Return (x, y) of the center of cell containing provided text 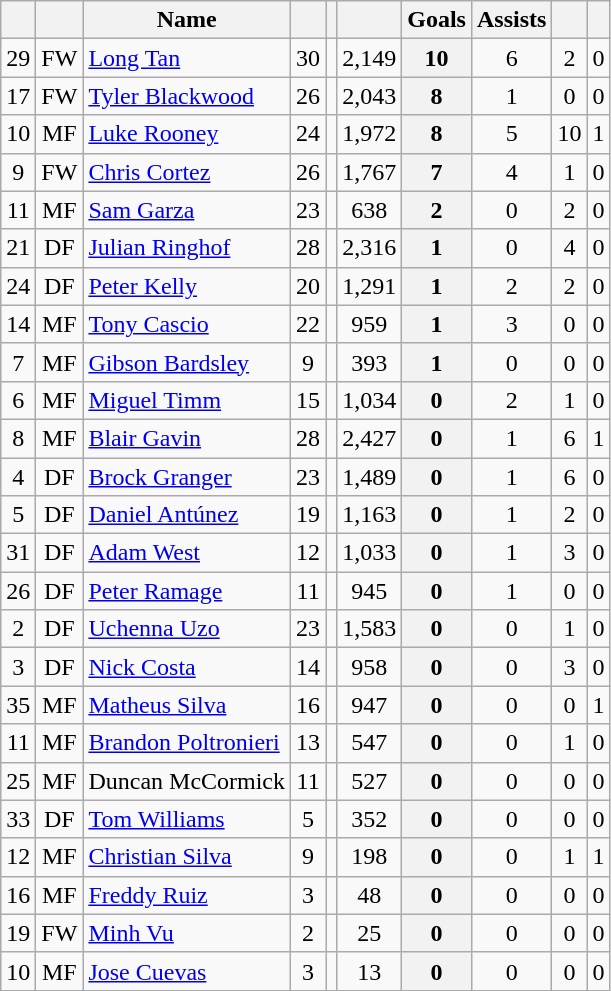
638 (370, 210)
Julian Ringhof (187, 248)
Tony Cascio (187, 324)
Gibson Bardsley (187, 362)
30 (308, 58)
35 (18, 705)
Assists (511, 20)
2,043 (370, 96)
Goals (437, 20)
Brandon Poltronieri (187, 743)
33 (18, 819)
2,316 (370, 248)
Nick Costa (187, 667)
Minh Vu (187, 933)
31 (18, 553)
547 (370, 743)
1,034 (370, 400)
945 (370, 591)
Duncan McCormick (187, 781)
1,163 (370, 515)
Matheus Silva (187, 705)
Long Tan (187, 58)
Jose Cuevas (187, 971)
1,972 (370, 134)
393 (370, 362)
Blair Gavin (187, 438)
Tom Williams (187, 819)
Brock Granger (187, 477)
1,291 (370, 286)
198 (370, 857)
Luke Rooney (187, 134)
Chris Cortez (187, 172)
2,427 (370, 438)
958 (370, 667)
Name (187, 20)
17 (18, 96)
Uchenna Uzo (187, 629)
Sam Garza (187, 210)
Adam West (187, 553)
1,767 (370, 172)
1,033 (370, 553)
527 (370, 781)
15 (308, 400)
48 (370, 895)
959 (370, 324)
29 (18, 58)
352 (370, 819)
Miguel Timm (187, 400)
22 (308, 324)
20 (308, 286)
Daniel Antúnez (187, 515)
1,489 (370, 477)
Freddy Ruiz (187, 895)
Peter Kelly (187, 286)
Christian Silva (187, 857)
1,583 (370, 629)
Peter Ramage (187, 591)
2,149 (370, 58)
21 (18, 248)
Tyler Blackwood (187, 96)
947 (370, 705)
